Identify which cell holds the provided text, then report its [X, Y] central coordinate. 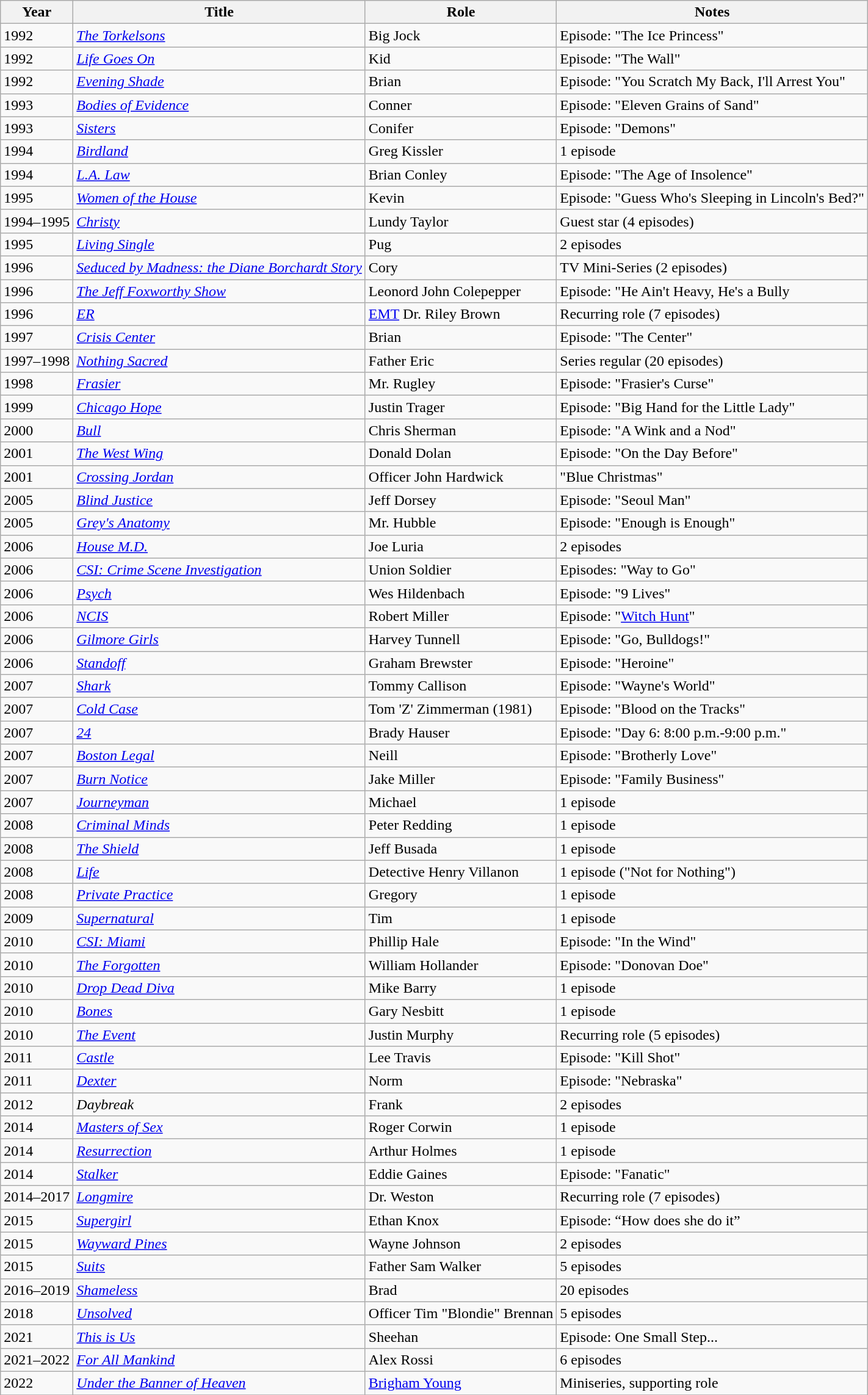
Standoff [219, 662]
Episode: "9 Lives" [712, 593]
Episode: "The Ice Princess" [712, 35]
Crossing Jordan [219, 477]
2014–2017 [37, 1197]
Episode: "Blood on the Tracks" [712, 709]
Mr. Hubble [461, 523]
Chris Sherman [461, 430]
Ethan Knox [461, 1220]
Lundy Taylor [461, 221]
Brad [461, 1290]
Episode: "Fanatic" [712, 1174]
Jeff Dorsey [461, 500]
1999 [37, 407]
Episode: "Enough is Enough" [712, 523]
Episode: "Family Business" [712, 779]
Joe Luria [461, 546]
2021 [37, 1336]
L.A. Law [219, 175]
Eddie Gaines [461, 1174]
Graham Brewster [461, 662]
The Torkelsons [219, 35]
Year [37, 12]
Bones [219, 1011]
Shameless [219, 1290]
Journeyman [219, 802]
Episode: "Guess Who's Sleeping in Lincoln's Bed?" [712, 198]
Michael [461, 802]
Father Sam Walker [461, 1267]
Episode: "Day 6: 8:00 p.m.-9:00 p.m." [712, 733]
Episode: "In the Wind" [712, 941]
Detective Henry Villanon [461, 872]
House M.D. [219, 546]
Episode: "Donovan Doe" [712, 965]
Gary Nesbitt [461, 1011]
Conner [461, 105]
Nothing Sacred [219, 361]
The Event [219, 1035]
Grey's Anatomy [219, 523]
Supernatural [219, 918]
The Forgotten [219, 965]
Notes [712, 12]
Episode: "Go, Bulldogs!" [712, 639]
Shark [219, 686]
Crisis Center [219, 338]
Phillip Hale [461, 941]
Under the Banner of Heaven [219, 1383]
Life Goes On [219, 59]
Episode: "You Scratch My Back, I'll Arrest You" [712, 82]
1994–1995 [37, 221]
Masters of Sex [219, 1128]
1 episode ("Not for Nothing") [712, 872]
Women of the House [219, 198]
Dr. Weston [461, 1197]
Wes Hildenbach [461, 593]
Officer John Hardwick [461, 477]
Justin Trager [461, 407]
Harvey Tunnell [461, 639]
Psych [219, 593]
Kid [461, 59]
Officer Tim "Blondie" Brennan [461, 1313]
Sisters [219, 128]
Drop Dead Diva [219, 988]
Leonord John Colepepper [461, 291]
Robert Miller [461, 616]
Episode: “How does she do it” [712, 1220]
Gregory [461, 895]
Sheehan [461, 1336]
Series regular (20 episodes) [712, 361]
Lee Travis [461, 1058]
Suits [219, 1267]
Tom 'Z' Zimmerman (1981) [461, 709]
Episode: "Nebraska" [712, 1081]
Episode: "Eleven Grains of Sand" [712, 105]
6 episodes [712, 1360]
Role [461, 12]
Pug [461, 244]
Jake Miller [461, 779]
Episode: "He Ain't Heavy, He's a Bully [712, 291]
Bodies of Evidence [219, 105]
1997–1998 [37, 361]
Kevin [461, 198]
2000 [37, 430]
Unsolved [219, 1313]
Jeff Busada [461, 849]
Neill [461, 756]
Christy [219, 221]
Roger Corwin [461, 1128]
Tommy Callison [461, 686]
Union Soldier [461, 570]
Brian Conley [461, 175]
Episode: "Kill Shot" [712, 1058]
Norm [461, 1081]
Episode: "Witch Hunt" [712, 616]
Private Practice [219, 895]
For All Mankind [219, 1360]
Stalker [219, 1174]
This is Us [219, 1336]
Resurrection [219, 1151]
Alex Rossi [461, 1360]
Episode: "On the Day Before" [712, 454]
Greg Kissler [461, 151]
Blind Justice [219, 500]
Brady Hauser [461, 733]
Episode: "Brotherly Love" [712, 756]
Episode: "Wayne's World" [712, 686]
Bull [219, 430]
Mr. Rugley [461, 384]
Conifer [461, 128]
The Jeff Foxworthy Show [219, 291]
20 episodes [712, 1290]
Episode: "A Wink and a Nod" [712, 430]
Big Jock [461, 35]
Episode: "Demons" [712, 128]
Dexter [219, 1081]
Birdland [219, 151]
Life [219, 872]
Title [219, 12]
Boston Legal [219, 756]
2016–2019 [37, 1290]
Episode: "The Wall" [712, 59]
CSI: Miami [219, 941]
Justin Murphy [461, 1035]
Wayne Johnson [461, 1244]
ER [219, 314]
The Shield [219, 849]
2018 [37, 1313]
TV Mini-Series (2 episodes) [712, 267]
Cold Case [219, 709]
Evening Shade [219, 82]
Cory [461, 267]
Frasier [219, 384]
2022 [37, 1383]
Mike Barry [461, 988]
CSI: Crime Scene Investigation [219, 570]
Episode: "The Age of Insolence" [712, 175]
2009 [37, 918]
Living Single [219, 244]
Episode: "The Center" [712, 338]
Gilmore Girls [219, 639]
Episode: One Small Step... [712, 1336]
Episode: "Heroine" [712, 662]
"Blue Christmas" [712, 477]
Recurring role (5 episodes) [712, 1035]
Daybreak [219, 1104]
Castle [219, 1058]
Episode: "Seoul Man" [712, 500]
Criminal Minds [219, 825]
Seduced by Madness: the Diane Borchardt Story [219, 267]
1997 [37, 338]
Father Eric [461, 361]
Guest star (4 episodes) [712, 221]
Wayward Pines [219, 1244]
The West Wing [219, 454]
NCIS [219, 616]
Peter Redding [461, 825]
Miniseries, supporting role [712, 1383]
William Hollander [461, 965]
Longmire [219, 1197]
Episode: "Big Hand for the Little Lady" [712, 407]
Episode: "Frasier's Curse" [712, 384]
Burn Notice [219, 779]
Brigham Young [461, 1383]
Chicago Hope [219, 407]
Episodes: "Way to Go" [712, 570]
2021–2022 [37, 1360]
2012 [37, 1104]
Arthur Holmes [461, 1151]
Frank [461, 1104]
1998 [37, 384]
24 [219, 733]
Supergirl [219, 1220]
Donald Dolan [461, 454]
EMT Dr. Riley Brown [461, 314]
Tim [461, 918]
